Identify which cell holds the provided text, then report its (x, y) central coordinate. 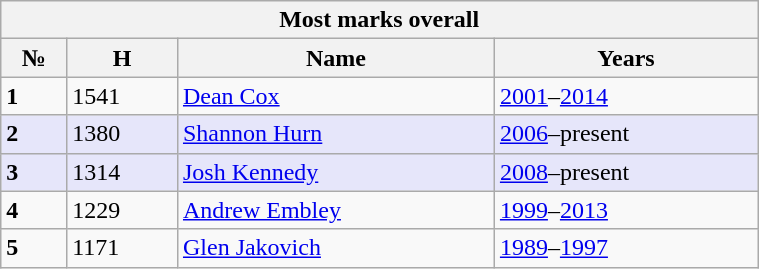
Andrew Embley (336, 210)
1380 (122, 134)
1989–1997 (626, 248)
2001–2014 (626, 96)
Dean Cox (336, 96)
1999–2013 (626, 210)
2 (34, 134)
Most marks overall (380, 20)
4 (34, 210)
H (122, 58)
Glen Jakovich (336, 248)
5 (34, 248)
Name (336, 58)
№ (34, 58)
Josh Kennedy (336, 172)
2006–present (626, 134)
2008–present (626, 172)
Shannon Hurn (336, 134)
Years (626, 58)
1171 (122, 248)
3 (34, 172)
1229 (122, 210)
1 (34, 96)
1314 (122, 172)
1541 (122, 96)
